Determine the (X, Y) coordinate at the center of the cell enclosing the given text.  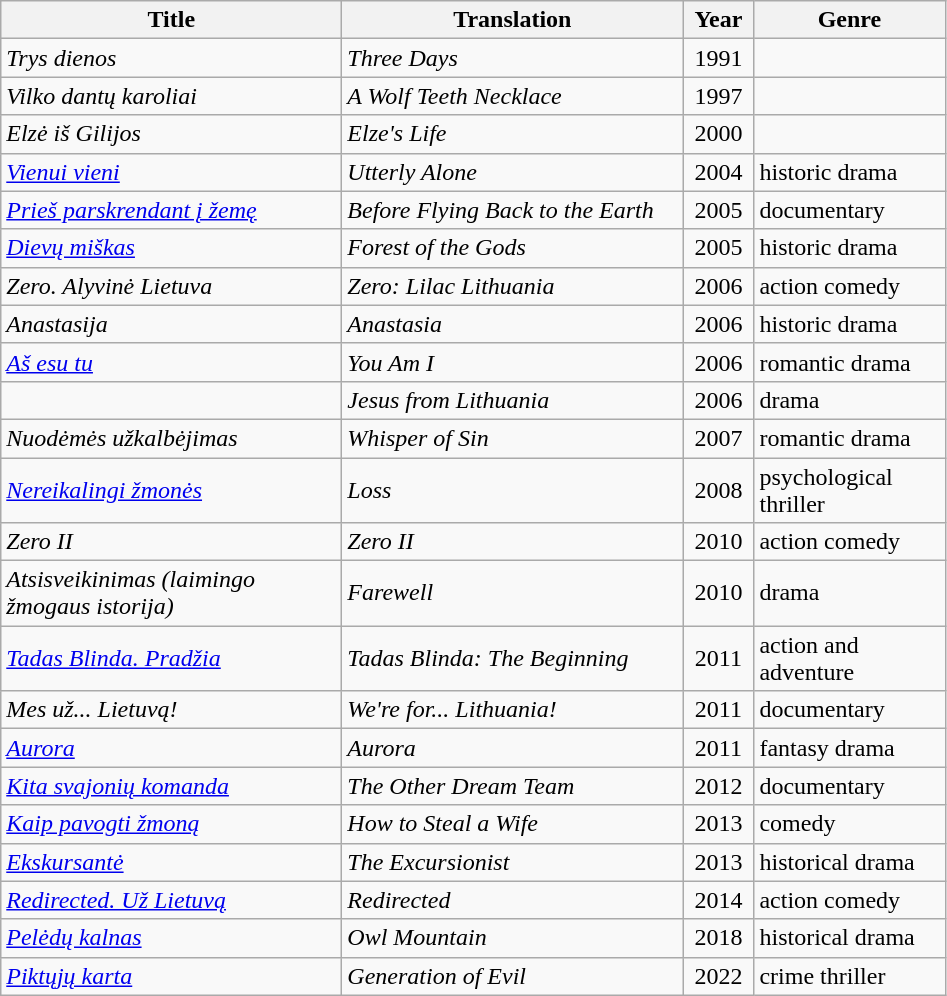
2014 (718, 900)
psychological thriller (850, 490)
Three Days (512, 58)
Year (718, 20)
Anastasia (512, 324)
Trys dienos (172, 58)
Elzė iš Gilijos (172, 134)
Zero: Lilac Lithuania (512, 286)
We're for... Lithuania! (512, 710)
2004 (718, 172)
Anastasija (172, 324)
Redirected (512, 900)
Tadas Blinda. Pradžia (172, 658)
Forest of the Gods (512, 248)
The Excursionist (512, 862)
Elze's Life (512, 134)
Prieš parskrendant į žemę (172, 210)
You Am I (512, 362)
A Wolf Teeth Necklace (512, 96)
Nuodėmės užkalbėjimas (172, 438)
Before Flying Back to the Earth (512, 210)
Kita svajonių komanda (172, 786)
2000 (718, 134)
crime thriller (850, 976)
Translation (512, 20)
1991 (718, 58)
Aš esu tu (172, 362)
Genre (850, 20)
Atsisveikinimas (laimingo žmogaus istorija) (172, 594)
2022 (718, 976)
Jesus from Lithuania (512, 400)
Nereikalingi žmonės (172, 490)
Loss (512, 490)
Kaip pavogti žmoną (172, 824)
Dievų miškas (172, 248)
fantasy drama (850, 748)
Farewell (512, 594)
Utterly Alone (512, 172)
Owl Mountain (512, 938)
1997 (718, 96)
The Other Dream Team (512, 786)
Piktųjų karta (172, 976)
Redirected. Už Lietuvą (172, 900)
Vilko dantų karoliai (172, 96)
2007 (718, 438)
Vienui vieni (172, 172)
Zero. Alyvinė Lietuva (172, 286)
2012 (718, 786)
2018 (718, 938)
How to Steal a Wife (512, 824)
Whisper of Sin (512, 438)
Pelėdų kalnas (172, 938)
Generation of Evil (512, 976)
2008 (718, 490)
Title (172, 20)
Tadas Blinda: The Beginning (512, 658)
action and adventure (850, 658)
Ekskursantė (172, 862)
comedy (850, 824)
Mes už... Lietuvą! (172, 710)
